Return the [X, Y] coordinate for the center point of the cell that contains the specified text.  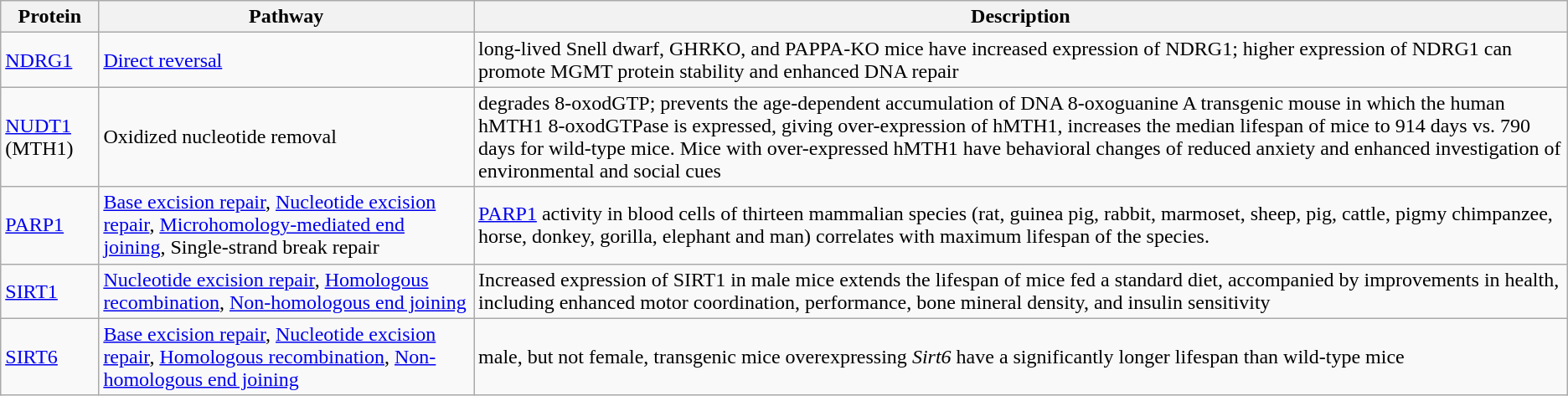
Protein [50, 17]
Nucleotide excision repair, Homologous recombination, Non-homologous end joining [286, 291]
NUDT1 (MTH1) [50, 137]
Oxidized nucleotide removal [286, 137]
SIRT1 [50, 291]
NDRG1 [50, 60]
male, but not female, transgenic mice overexpressing Sirt6 have a significantly longer lifespan than wild-type mice [1021, 357]
Direct reversal [286, 60]
SIRT6 [50, 357]
Base excision repair, Nucleotide excision repair, Homologous recombination, Non-homologous end joining [286, 357]
Description [1021, 17]
Pathway [286, 17]
Base excision repair, Nucleotide excision repair, Microhomology-mediated end joining, Single-strand break repair [286, 225]
PARP1 [50, 225]
